Detect which cell encompasses the target text, then output its (x, y) center coordinate. 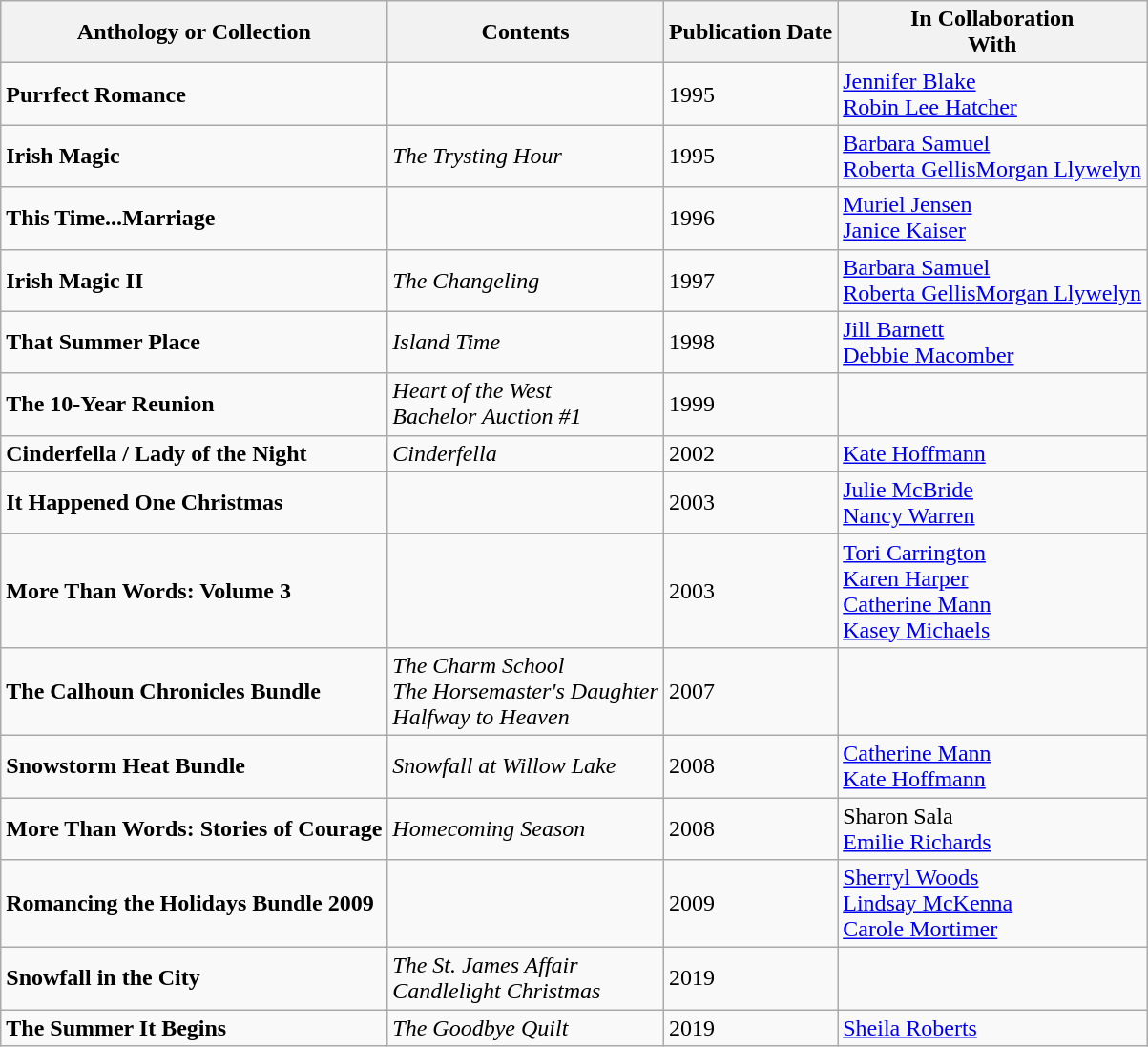
The Trysting Hour (526, 157)
2007 (750, 691)
Heart of the WestBachelor Auction #1 (526, 405)
1996 (750, 218)
Tori CarringtonKaren HarperCatherine MannKasey Michaels (992, 590)
This Time...Marriage (195, 218)
The St. James AffairCandlelight Christmas (526, 979)
1997 (750, 281)
Jill BarnettDebbie Macomber (992, 342)
Kate Hoffmann (992, 453)
The 10-Year Reunion (195, 405)
Anthology or Collection (195, 32)
2002 (750, 453)
Publication Date (750, 32)
The Summer It Begins (195, 1028)
The Charm SchoolThe Horsemaster's DaughterHalfway to Heaven (526, 691)
Muriel JensenJanice Kaiser (992, 218)
Irish Magic (195, 157)
Jennifer BlakeRobin Lee Hatcher (992, 94)
Irish Magic II (195, 281)
Homecoming Season (526, 828)
Julie McBrideNancy Warren (992, 502)
1998 (750, 342)
Sherryl WoodsLindsay McKennaCarole Mortimer (992, 904)
The Changeling (526, 281)
Contents (526, 32)
Romancing the Holidays Bundle 2009 (195, 904)
1999 (750, 405)
Snowfall at Willow Lake (526, 765)
Island Time (526, 342)
Sharon SalaEmilie Richards (992, 828)
It Happened One Christmas (195, 502)
The Calhoun Chronicles Bundle (195, 691)
Snowstorm Heat Bundle (195, 765)
2009 (750, 904)
Purrfect Romance (195, 94)
Cinderfella (526, 453)
Sheila Roberts (992, 1028)
Cinderfella / Lady of the Night (195, 453)
Snowfall in the City (195, 979)
In CollaborationWith (992, 32)
More Than Words: Stories of Courage (195, 828)
That Summer Place (195, 342)
Catherine MannKate Hoffmann (992, 765)
The Goodbye Quilt (526, 1028)
More Than Words: Volume 3 (195, 590)
